Identify which cell holds the provided text, then report its [X, Y] central coordinate. 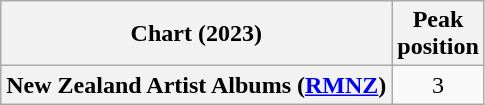
Peakposition [438, 34]
3 [438, 85]
New Zealand Artist Albums (RMNZ) [196, 85]
Chart (2023) [196, 34]
